Provide the [x, y] coordinate of the cell's center where the given text is located.  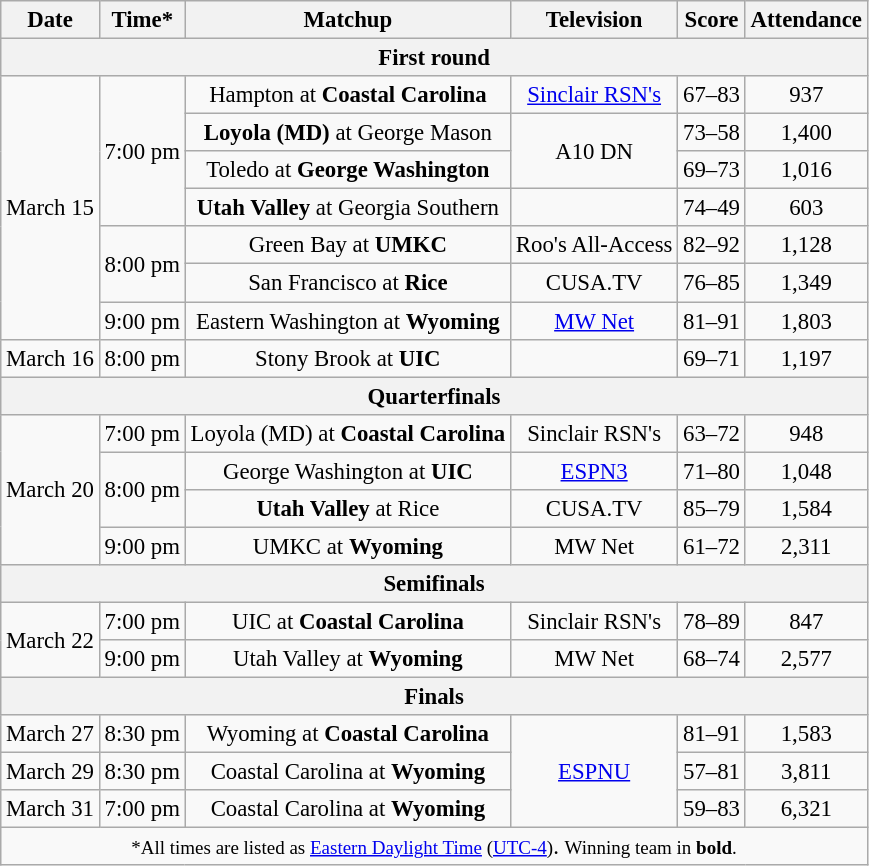
Loyola (MD) at Coastal Carolina [348, 433]
1,584 [806, 509]
1,197 [806, 358]
George Washington at UIC [348, 471]
March 20 [50, 489]
Finals [434, 697]
Utah Valley at Rice [348, 509]
847 [806, 621]
Utah Valley at Wyoming [348, 659]
Time* [142, 20]
Television [594, 20]
69–71 [712, 358]
*All times are listed as Eastern Daylight Time (UTC-4). Winning team in bold. [434, 847]
Attendance [806, 20]
3,811 [806, 772]
Green Bay at UMKC [348, 245]
March 27 [50, 734]
Eastern Washington at Wyoming [348, 321]
March 31 [50, 809]
A10 DN [594, 152]
Toledo at George Washington [348, 170]
Date [50, 20]
Semifinals [434, 584]
Wyoming at Coastal Carolina [348, 734]
68–74 [712, 659]
71–80 [712, 471]
Quarterfinals [434, 396]
March 29 [50, 772]
March 15 [50, 208]
UMKC at Wyoming [348, 546]
1,128 [806, 245]
Hampton at Coastal Carolina [348, 95]
2,311 [806, 546]
UIC at Coastal Carolina [348, 621]
Utah Valley at Georgia Southern [348, 208]
1,803 [806, 321]
73–58 [712, 133]
1,349 [806, 283]
Loyola (MD) at George Mason [348, 133]
63–72 [712, 433]
ESPN3 [594, 471]
San Francisco at Rice [348, 283]
1,016 [806, 170]
67–83 [712, 95]
82–92 [712, 245]
69–73 [712, 170]
Roo's All-Access [594, 245]
Matchup [348, 20]
March 22 [50, 640]
March 16 [50, 358]
57–81 [712, 772]
Stony Brook at UIC [348, 358]
61–72 [712, 546]
6,321 [806, 809]
1,583 [806, 734]
603 [806, 208]
Score [712, 20]
74–49 [712, 208]
1,400 [806, 133]
76–85 [712, 283]
85–79 [712, 509]
1,048 [806, 471]
948 [806, 433]
937 [806, 95]
78–89 [712, 621]
59–83 [712, 809]
First round [434, 58]
ESPNU [594, 772]
2,577 [806, 659]
